From the cell containing the given text, extract its center point as [x, y] coordinate. 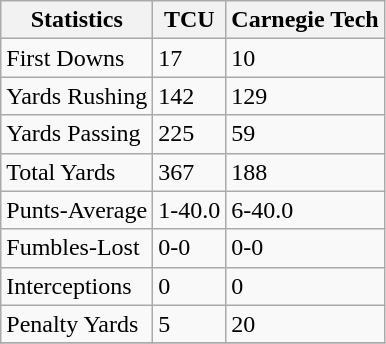
5 [190, 324]
Yards Passing [77, 134]
Total Yards [77, 172]
129 [305, 96]
1-40.0 [190, 210]
Interceptions [77, 286]
188 [305, 172]
Statistics [77, 20]
First Downs [77, 58]
Carnegie Tech [305, 20]
TCU [190, 20]
Penalty Yards [77, 324]
225 [190, 134]
17 [190, 58]
Yards Rushing [77, 96]
59 [305, 134]
20 [305, 324]
10 [305, 58]
Punts-Average [77, 210]
142 [190, 96]
367 [190, 172]
Fumbles-Lost [77, 248]
6-40.0 [305, 210]
